Detect which cell encompasses the target text, then output its [X, Y] center coordinate. 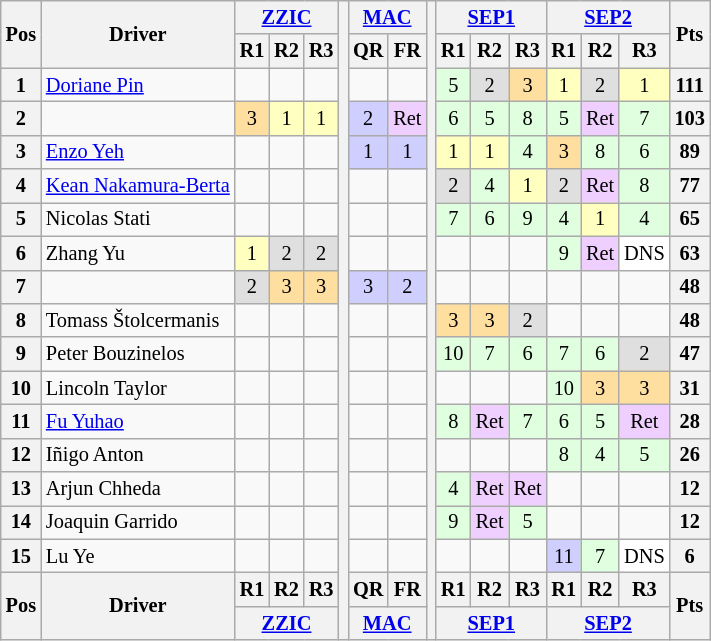
47 [690, 354]
Lu Ye [138, 556]
Joaquin Garrido [138, 522]
111 [690, 85]
13 [21, 489]
Enzo Yeh [138, 152]
63 [690, 253]
77 [690, 186]
26 [690, 455]
Nicolas Stati [138, 219]
Iñigo Anton [138, 455]
Kean Nakamura-Berta [138, 186]
103 [690, 118]
15 [21, 556]
Peter Bouzinelos [138, 354]
31 [690, 388]
Doriane Pin [138, 85]
Zhang Yu [138, 253]
Tomass Štolcermanis [138, 320]
Fu Yuhao [138, 421]
28 [690, 421]
65 [690, 219]
Lincoln Taylor [138, 388]
Arjun Chheda [138, 489]
14 [21, 522]
89 [690, 152]
